Extract the (x, y) coordinate from the center of the cell holding the provided text.  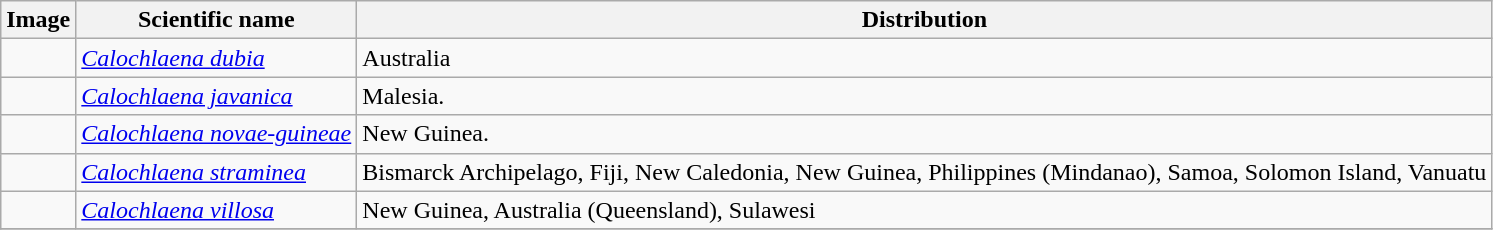
Image (38, 20)
Calochlaena novae-guineae (216, 134)
New Guinea. (924, 134)
Bismarck Archipelago, Fiji, New Caledonia, New Guinea, Philippines (Mindanao), Samoa, Solomon Island, Vanuatu (924, 172)
Calochlaena dubia (216, 58)
New Guinea, Australia (Queensland), Sulawesi (924, 210)
Australia (924, 58)
Distribution (924, 20)
Malesia. (924, 96)
Calochlaena villosa (216, 210)
Scientific name (216, 20)
Calochlaena javanica (216, 96)
Calochlaena straminea (216, 172)
